Pinpoint the cell where the given text exists, returning its [x, y] midpoint coordinate. 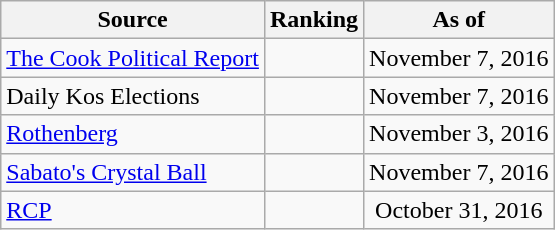
Daily Kos Elections [133, 96]
Sabato's Crystal Ball [133, 172]
The Cook Political Report [133, 58]
October 31, 2016 [459, 210]
November 3, 2016 [459, 134]
RCP [133, 210]
Ranking [314, 20]
Source [133, 20]
Rothenberg [133, 134]
As of [459, 20]
